Find where the given text appears and provide that cell's center as (X, Y) coordinate. 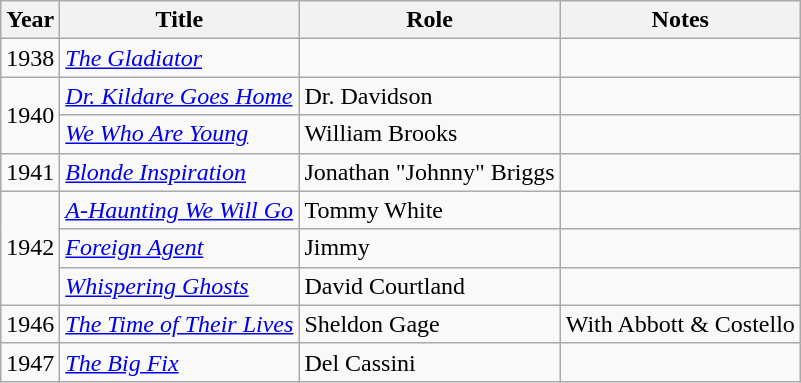
Whispering Ghosts (180, 286)
With Abbott & Costello (680, 324)
Dr. Kildare Goes Home (180, 96)
Del Cassini (430, 362)
Tommy White (430, 210)
1942 (30, 248)
1940 (30, 115)
1947 (30, 362)
A-Haunting We Will Go (180, 210)
1938 (30, 58)
We Who Are Young (180, 134)
Year (30, 20)
Title (180, 20)
The Gladiator (180, 58)
William Brooks (430, 134)
Dr. Davidson (430, 96)
The Big Fix (180, 362)
Blonde Inspiration (180, 172)
The Time of Their Lives (180, 324)
Foreign Agent (180, 248)
1946 (30, 324)
David Courtland (430, 286)
Jimmy (430, 248)
Jonathan "Johnny" Briggs (430, 172)
1941 (30, 172)
Role (430, 20)
Sheldon Gage (430, 324)
Notes (680, 20)
